Determine the [X, Y] coordinate at the center of the cell enclosing the given text.  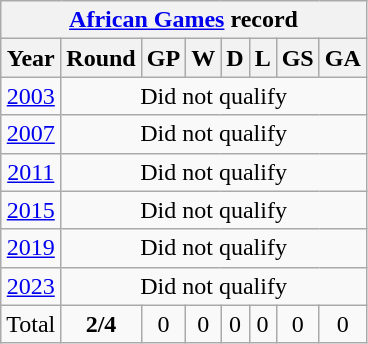
2019 [31, 248]
African Games record [184, 20]
Total [31, 324]
D [235, 58]
GS [298, 58]
2015 [31, 210]
2011 [31, 172]
2023 [31, 286]
L [262, 58]
Year [31, 58]
2007 [31, 134]
2/4 [101, 324]
GA [342, 58]
W [204, 58]
GP [163, 58]
Round [101, 58]
2003 [31, 96]
